Provide the [X, Y] coordinate of the cell's center where the given text is located.  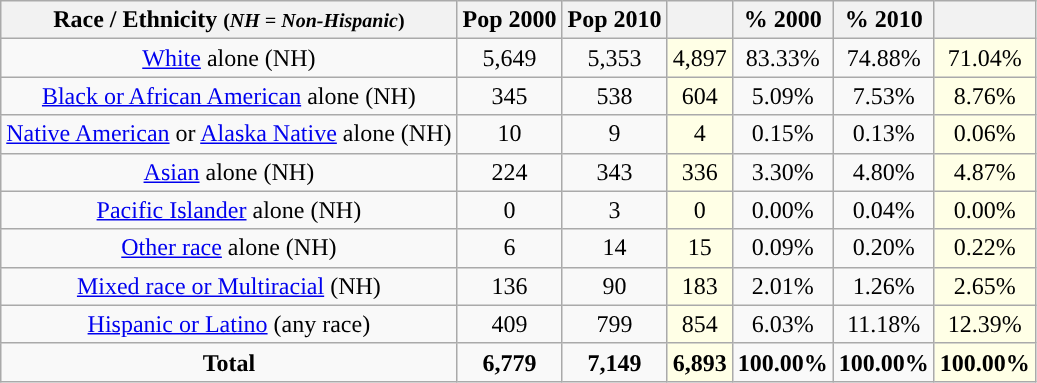
4,897 [700, 58]
7.53% [884, 96]
0.06% [984, 134]
11.18% [884, 324]
10 [510, 134]
Race / Ethnicity (NH = Non-Hispanic) [229, 20]
Black or African American alone (NH) [229, 96]
799 [614, 324]
% 2010 [884, 20]
Hispanic or Latino (any race) [229, 324]
83.33% [782, 58]
% 2000 [782, 20]
Pop 2000 [510, 20]
6.03% [782, 324]
224 [510, 172]
2.65% [984, 286]
345 [510, 96]
4.87% [984, 172]
Mixed race or Multiracial (NH) [229, 286]
5,353 [614, 58]
183 [700, 286]
6,893 [700, 362]
3.30% [782, 172]
854 [700, 324]
4 [700, 134]
0.15% [782, 134]
6 [510, 248]
7,149 [614, 362]
Pop 2010 [614, 20]
343 [614, 172]
5,649 [510, 58]
14 [614, 248]
12.39% [984, 324]
136 [510, 286]
Other race alone (NH) [229, 248]
White alone (NH) [229, 58]
Asian alone (NH) [229, 172]
90 [614, 286]
0.09% [782, 248]
74.88% [884, 58]
1.26% [884, 286]
4.80% [884, 172]
3 [614, 210]
15 [700, 248]
2.01% [782, 286]
Native American or Alaska Native alone (NH) [229, 134]
6,779 [510, 362]
9 [614, 134]
538 [614, 96]
Total [229, 362]
8.76% [984, 96]
604 [700, 96]
0.20% [884, 248]
409 [510, 324]
Pacific Islander alone (NH) [229, 210]
0.13% [884, 134]
0.04% [884, 210]
0.22% [984, 248]
5.09% [782, 96]
336 [700, 172]
71.04% [984, 58]
